Output the [X, Y] coordinate of the center of the cell containing the given text.  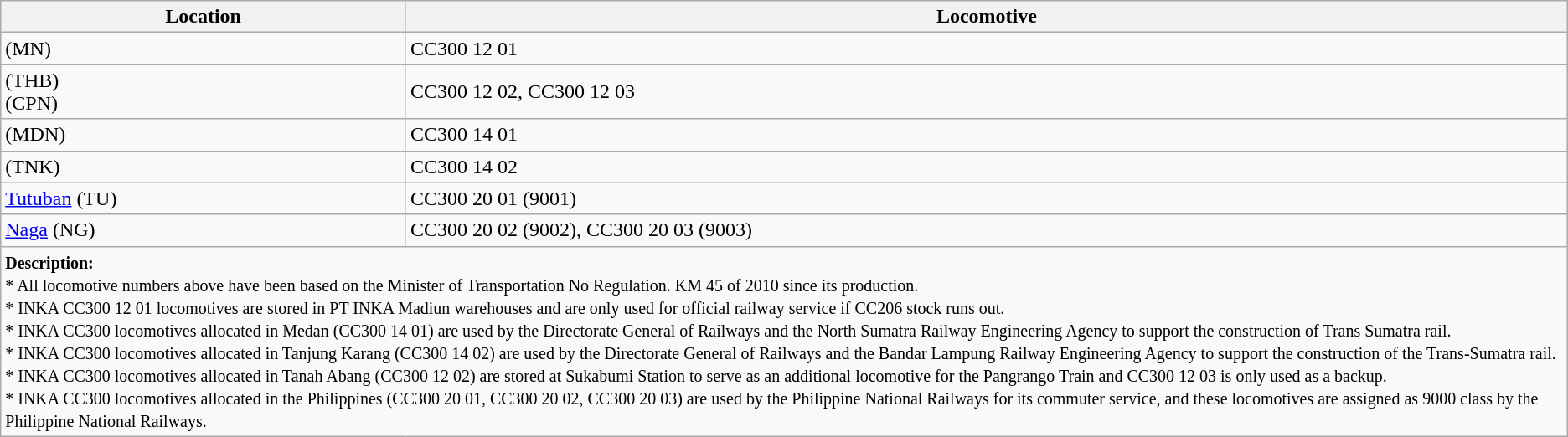
CC300 12 02, CC300 12 03 [987, 92]
(MN) [204, 49]
CC300 14 02 [987, 167]
Naga (NG) [204, 230]
CC300 20 02 (9002), CC300 20 03 (9003) [987, 230]
(THB) (CPN) [204, 92]
CC300 14 01 [987, 135]
Location [204, 17]
CC300 12 01 [987, 49]
Tutuban (TU) [204, 198]
Locomotive [987, 17]
(MDN) [204, 135]
CC300 20 01 (9001) [987, 198]
(TNK) [204, 167]
